Return the (x, y) coordinate for the center point of the cell that contains the specified text.  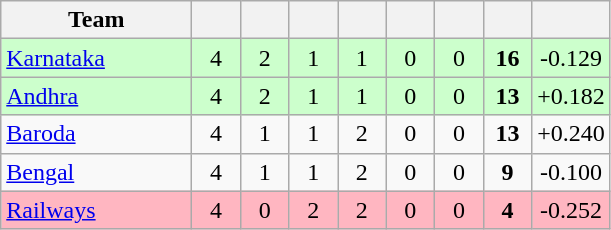
-0.129 (572, 58)
-0.252 (572, 210)
+0.182 (572, 96)
Karnataka (96, 58)
Baroda (96, 134)
-0.100 (572, 172)
+0.240 (572, 134)
Team (96, 20)
Railways (96, 210)
9 (508, 172)
16 (508, 58)
Bengal (96, 172)
Andhra (96, 96)
